Return [X, Y] of the center of cell containing provided text 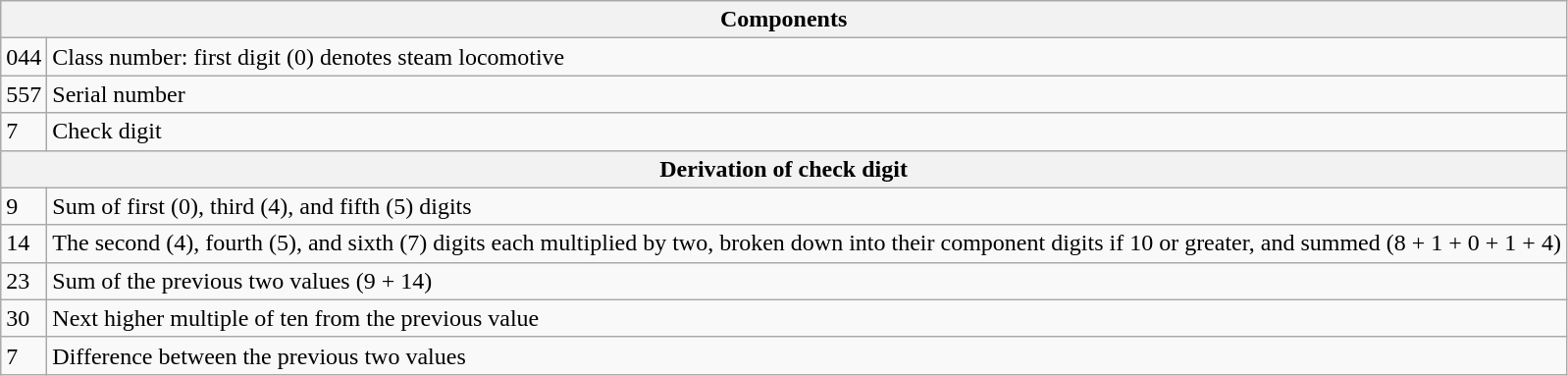
30 [24, 318]
044 [24, 57]
Next higher multiple of ten from the previous value [807, 318]
9 [24, 206]
Derivation of check digit [784, 169]
14 [24, 243]
Difference between the previous two values [807, 355]
557 [24, 94]
23 [24, 281]
Class number: first digit (0) denotes steam locomotive [807, 57]
Components [784, 20]
Check digit [807, 132]
Sum of the previous two values (9 + 14) [807, 281]
Sum of first (0), third (4), and fifth (5) digits [807, 206]
Serial number [807, 94]
